Provide the [x, y] coordinate of the cell's center where the given text is located.  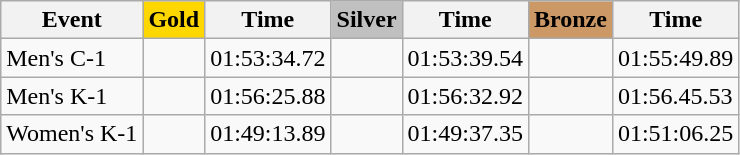
01:56.45.53 [675, 96]
01:56:32.92 [465, 96]
Gold [174, 20]
Men's C-1 [72, 58]
01:53:39.54 [465, 58]
Event [72, 20]
Women's K-1 [72, 134]
01:51:06.25 [675, 134]
01:55:49.89 [675, 58]
01:49:37.35 [465, 134]
01:53:34.72 [268, 58]
Silver [366, 20]
01:56:25.88 [268, 96]
Men's K-1 [72, 96]
Bronze [570, 20]
01:49:13.89 [268, 134]
